Provide the [X, Y] coordinate of the cell's center where the given text is located.  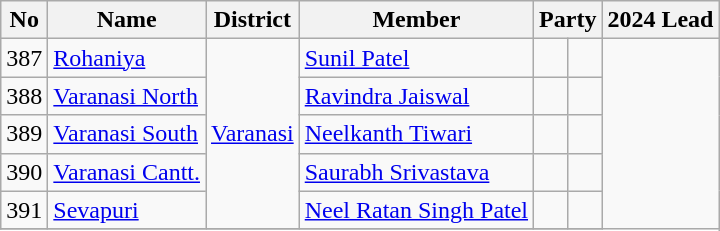
390 [24, 172]
Sunil Patel [416, 58]
Neel Ratan Singh Patel [416, 210]
Sevapuri [127, 210]
Neelkanth Tiwari [416, 134]
Varanasi [253, 134]
Varanasi North [127, 96]
388 [24, 96]
Rohaniya [127, 58]
No [24, 20]
Saurabh Srivastava [416, 172]
Party [568, 20]
391 [24, 210]
Varanasi Cantt. [127, 172]
389 [24, 134]
Member [416, 20]
387 [24, 58]
2024 Lead [660, 20]
District [253, 20]
Varanasi South [127, 134]
Ravindra Jaiswal [416, 96]
Name [127, 20]
